Identify which cell holds the provided text, then report its [x, y] central coordinate. 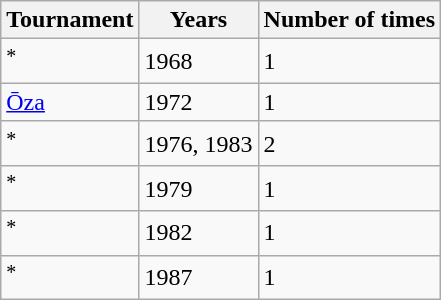
1972 [198, 102]
Tournament [70, 20]
2 [350, 144]
Number of times [350, 20]
1982 [198, 234]
1968 [198, 62]
Years [198, 20]
1979 [198, 188]
1976, 1983 [198, 144]
1987 [198, 278]
Ōza [70, 102]
